Scan for the cell matching the given text and deliver its [x, y] coordinate at center. 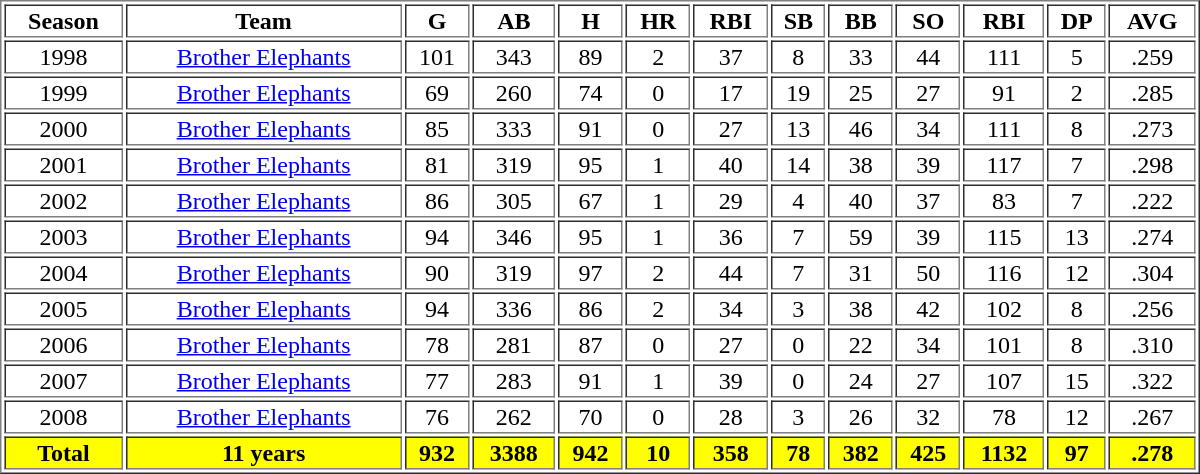
5 [1077, 56]
305 [514, 200]
29 [730, 200]
.222 [1152, 200]
2002 [63, 200]
22 [862, 344]
G [438, 20]
H [590, 20]
4 [798, 200]
2006 [63, 344]
89 [590, 56]
2001 [63, 164]
AB [514, 20]
.285 [1152, 92]
31 [862, 272]
281 [514, 344]
.278 [1152, 452]
115 [1004, 236]
116 [1004, 272]
87 [590, 344]
81 [438, 164]
2003 [63, 236]
17 [730, 92]
BB [862, 20]
36 [730, 236]
2004 [63, 272]
107 [1004, 380]
.273 [1152, 128]
Total [63, 452]
14 [798, 164]
50 [928, 272]
425 [928, 452]
1998 [63, 56]
.298 [1152, 164]
90 [438, 272]
1999 [63, 92]
HR [658, 20]
283 [514, 380]
46 [862, 128]
260 [514, 92]
32 [928, 416]
932 [438, 452]
85 [438, 128]
AVG [1152, 20]
.322 [1152, 380]
336 [514, 308]
3388 [514, 452]
1132 [1004, 452]
.310 [1152, 344]
24 [862, 380]
11 years [264, 452]
76 [438, 416]
10 [658, 452]
26 [862, 416]
.304 [1152, 272]
77 [438, 380]
2007 [63, 380]
DP [1077, 20]
83 [1004, 200]
67 [590, 200]
.267 [1152, 416]
Season [63, 20]
19 [798, 92]
343 [514, 56]
70 [590, 416]
74 [590, 92]
SB [798, 20]
25 [862, 92]
117 [1004, 164]
2008 [63, 416]
942 [590, 452]
Team [264, 20]
59 [862, 236]
SO [928, 20]
2005 [63, 308]
69 [438, 92]
333 [514, 128]
33 [862, 56]
.259 [1152, 56]
42 [928, 308]
.256 [1152, 308]
.274 [1152, 236]
2000 [63, 128]
358 [730, 452]
15 [1077, 380]
382 [862, 452]
102 [1004, 308]
28 [730, 416]
262 [514, 416]
346 [514, 236]
